For the text-containing cell, return its midpoint in [X, Y] coordinate format. 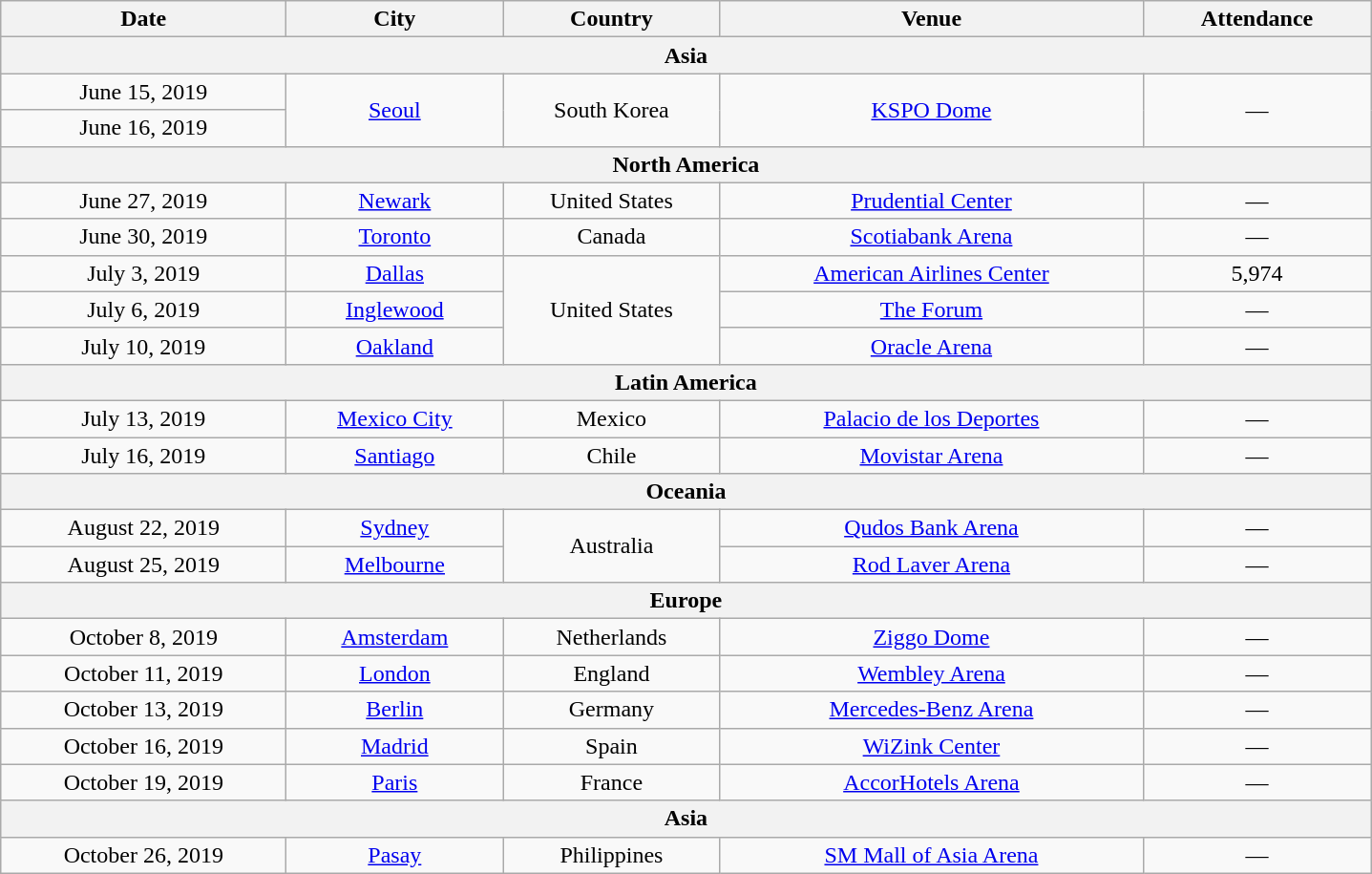
City [395, 19]
June 30, 2019 [143, 237]
Movistar Arena [932, 456]
Venue [932, 19]
Qudos Bank Arena [932, 528]
Attendance [1256, 19]
October 26, 2019 [143, 855]
Canada [611, 237]
American Airlines Center [932, 273]
Berlin [395, 710]
Rod Laver Arena [932, 565]
July 6, 2019 [143, 309]
Mexico [611, 418]
Oakland [395, 346]
Palacio de los Deportes [932, 418]
London [395, 673]
Dallas [395, 273]
Seoul [395, 110]
October 19, 2019 [143, 782]
Philippines [611, 855]
Netherlands [611, 637]
Date [143, 19]
Oceania [686, 492]
Australia [611, 546]
Spain [611, 746]
July 3, 2019 [143, 273]
October 16, 2019 [143, 746]
Sydney [395, 528]
July 13, 2019 [143, 418]
Newark [395, 201]
5,974 [1256, 273]
Inglewood [395, 309]
July 16, 2019 [143, 456]
Oracle Arena [932, 346]
June 27, 2019 [143, 201]
England [611, 673]
AccorHotels Arena [932, 782]
October 13, 2019 [143, 710]
Ziggo Dome [932, 637]
Germany [611, 710]
KSPO Dome [932, 110]
June 16, 2019 [143, 128]
Paris [395, 782]
Scotiabank Arena [932, 237]
The Forum [932, 309]
October 11, 2019 [143, 673]
Melbourne [395, 565]
Santiago [395, 456]
Mercedes-Benz Arena [932, 710]
SM Mall of Asia Arena [932, 855]
Mexico City [395, 418]
Chile [611, 456]
August 22, 2019 [143, 528]
Madrid [395, 746]
Pasay [395, 855]
Prudential Center [932, 201]
July 10, 2019 [143, 346]
Country [611, 19]
Wembley Arena [932, 673]
North America [686, 164]
South Korea [611, 110]
June 15, 2019 [143, 92]
Amsterdam [395, 637]
August 25, 2019 [143, 565]
Europe [686, 601]
France [611, 782]
WiZink Center [932, 746]
Toronto [395, 237]
Latin America [686, 382]
October 8, 2019 [143, 637]
